Return the (X, Y) coordinate for the center point of the cell that contains the specified text.  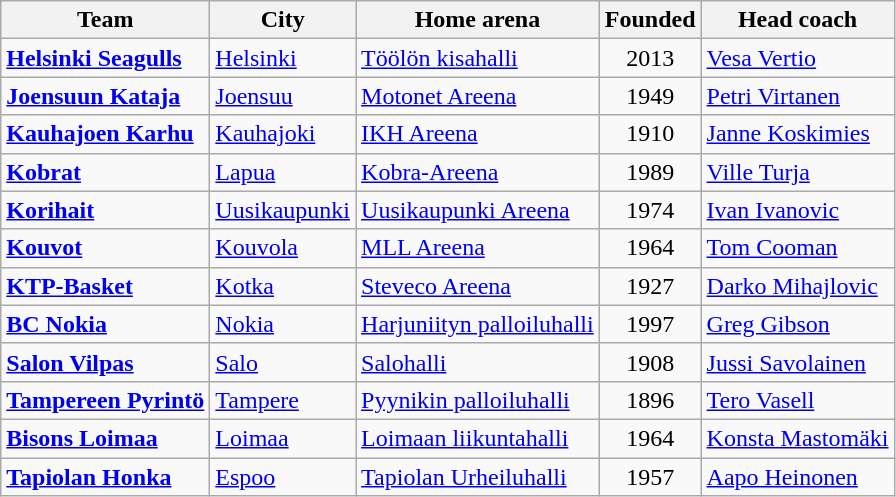
BC Nokia (106, 324)
Harjuniityn palloiluhalli (478, 324)
Salohalli (478, 362)
Töölön kisahalli (478, 58)
Aapo Heinonen (798, 477)
Kobrat (106, 172)
Petri Virtanen (798, 96)
Greg Gibson (798, 324)
1949 (650, 96)
KTP-Basket (106, 286)
1896 (650, 400)
Joensuun Kataja (106, 96)
City (283, 20)
Lapua (283, 172)
Ivan Ivanovic (798, 210)
1974 (650, 210)
1997 (650, 324)
Vesa Vertio (798, 58)
1989 (650, 172)
Kouvot (106, 248)
IKH Areena (478, 134)
Bisons Loimaa (106, 438)
Darko Mihajlovic (798, 286)
Korihait (106, 210)
Espoo (283, 477)
Uusikaupunki (283, 210)
Tapiolan Urheiluhalli (478, 477)
Janne Koskimies (798, 134)
Tampere (283, 400)
Salo (283, 362)
Loimaa (283, 438)
Tapiolan Honka (106, 477)
Home arena (478, 20)
Steveco Areena (478, 286)
Kauhajoen Karhu (106, 134)
Helsinki Seagulls (106, 58)
Kobra-Areena (478, 172)
Uusikaupunki Areena (478, 210)
Kauhajoki (283, 134)
1957 (650, 477)
Tero Vasell (798, 400)
Tampereen Pyrintö (106, 400)
Head coach (798, 20)
Kouvola (283, 248)
Joensuu (283, 96)
Founded (650, 20)
Tom Cooman (798, 248)
2013 (650, 58)
Team (106, 20)
Kotka (283, 286)
Konsta Mastomäki (798, 438)
Jussi Savolainen (798, 362)
Loimaan liikuntahalli (478, 438)
1908 (650, 362)
Helsinki (283, 58)
Salon Vilpas (106, 362)
Motonet Areena (478, 96)
Nokia (283, 324)
Pyynikin palloiluhalli (478, 400)
1927 (650, 286)
Ville Turja (798, 172)
1910 (650, 134)
MLL Areena (478, 248)
